Detect which cell encompasses the target text, then output its (X, Y) center coordinate. 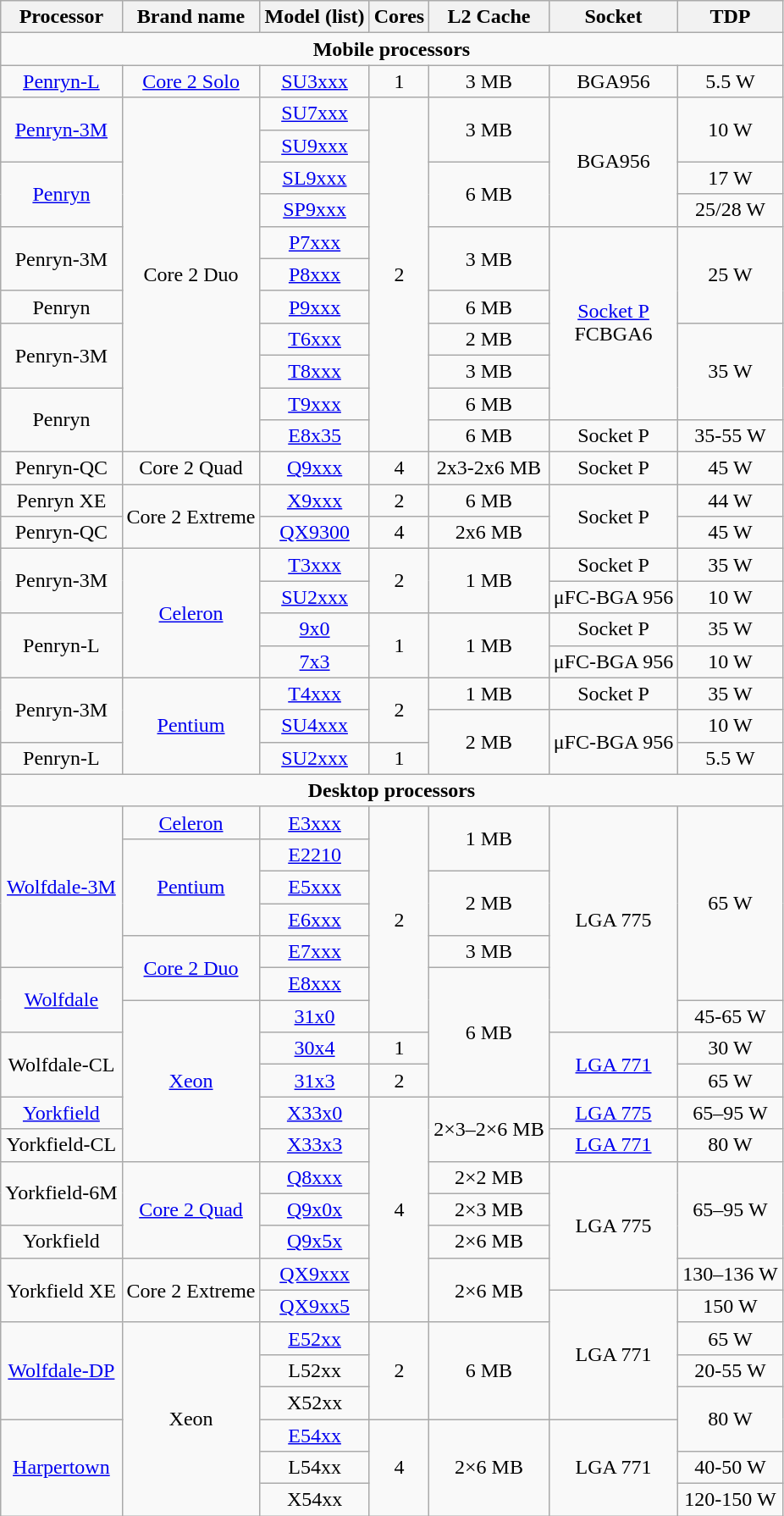
T3xxx (315, 565)
L2 Cache (489, 17)
Wolfdale (61, 1000)
Yorkfield XE (61, 1290)
T9xxx (315, 404)
X33x3 (315, 1145)
Brand name (191, 17)
Q8xxx (315, 1177)
P9xxx (315, 307)
Yorkfield-CL (61, 1145)
SU7xxx (315, 113)
7x3 (315, 661)
17 W (730, 178)
Wolfdale-DP (61, 1370)
QX9300 (315, 533)
QX9xxx (315, 1274)
Model (list) (315, 17)
9x0 (315, 629)
Q9xxx (315, 468)
E5xxx (315, 887)
QX9xx5 (315, 1306)
Mobile processors (391, 49)
2×2 MB (489, 1177)
T6xxx (315, 339)
SU9xxx (315, 146)
25 W (730, 274)
SL9xxx (315, 178)
31x0 (315, 1016)
E7xxx (315, 952)
2x6 MB (489, 533)
Yorkfield-6M (61, 1193)
2×3 MB (489, 1209)
SU4xxx (315, 726)
Harpertown (61, 1468)
Cores (400, 17)
Penryn XE (61, 501)
31x3 (315, 1081)
X33x0 (315, 1113)
E3xxx (315, 822)
20-55 W (730, 1370)
Socket PFCBGA6 (613, 323)
E2210 (315, 855)
TDP (730, 17)
E8x35 (315, 436)
44 W (730, 501)
SP9xxx (315, 210)
Q9x0x (315, 1209)
Q9x5x (315, 1242)
30 W (730, 1048)
2×3–2×6 MB (489, 1129)
35-55 W (730, 436)
Wolfdale-CL (61, 1065)
X9xxx (315, 501)
X54xx (315, 1500)
T4xxx (315, 694)
E52xx (315, 1338)
E6xxx (315, 919)
P7xxx (315, 242)
T8xxx (315, 371)
E8xxx (315, 984)
X52xx (315, 1403)
45-65 W (730, 1016)
L54xx (315, 1468)
Core 2 Solo (191, 81)
Desktop processors (391, 790)
150 W (730, 1306)
25/28 W (730, 210)
SU3xxx (315, 81)
120-150 W (730, 1500)
40-50 W (730, 1468)
130–136 W (730, 1274)
P8xxx (315, 274)
30x4 (315, 1048)
L52xx (315, 1370)
2x3-2x6 MB (489, 468)
Socket (613, 17)
Wolfdale-3M (61, 887)
E54xx (315, 1436)
Processor (61, 17)
